Return the (X, Y) coordinate for the center point of the cell that contains the specified text.  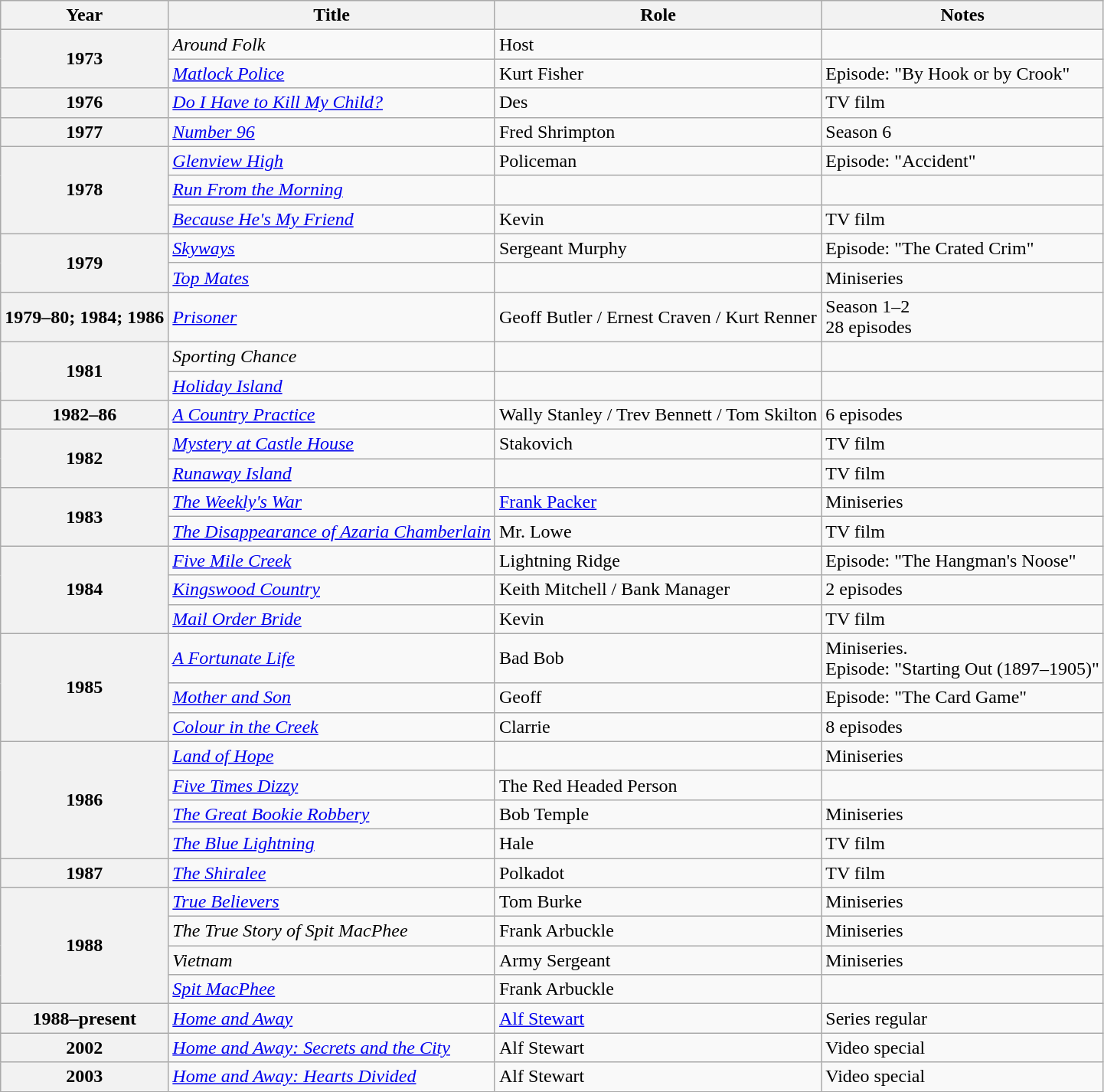
Clarrie (658, 727)
Host (658, 44)
Land of Hope (332, 756)
Season 6 (963, 132)
Around Folk (332, 44)
Polkadot (658, 872)
2003 (84, 1077)
Stakovich (658, 444)
A Fortunate Life (332, 659)
Geoff Butler / Ernest Craven / Kurt Renner (658, 317)
1987 (84, 872)
The Disappearance of Azaria Chamberlain (332, 531)
Episode: "The Hangman's Noose" (963, 561)
2 episodes (963, 590)
Number 96 (332, 132)
Holiday Island (332, 385)
Tom Burke (658, 902)
Top Mates (332, 277)
Lightning Ridge (658, 561)
Army Sergeant (658, 960)
The Blue Lightning (332, 843)
Episode: "The Crated Crim" (963, 248)
Fred Shrimpton (658, 132)
Policeman (658, 161)
Prisoner (332, 317)
1982 (84, 459)
Because He's My Friend (332, 219)
Mystery at Castle House (332, 444)
Mail Order Bride (332, 619)
8 episodes (963, 727)
1983 (84, 517)
Glenview High (332, 161)
Hale (658, 843)
1985 (84, 688)
1986 (84, 799)
The Shiralee (332, 872)
1979–80; 1984; 1986 (84, 317)
Series regular (963, 1018)
Title (332, 15)
Colour in the Creek (332, 727)
1979 (84, 263)
Five Times Dizzy (332, 785)
Bad Bob (658, 659)
1978 (84, 190)
Episode: "The Card Game" (963, 698)
Episode: "Accident" (963, 161)
Skyways (332, 248)
Home and Away (332, 1018)
2002 (84, 1048)
Des (658, 103)
The Red Headed Person (658, 785)
Home and Away: Hearts Divided (332, 1077)
Season 1–228 episodes (963, 317)
Kingswood Country (332, 590)
Spit MacPhee (332, 989)
1984 (84, 590)
Sergeant Murphy (658, 248)
Geoff (658, 698)
Year (84, 15)
True Believers (332, 902)
Bob Temple (658, 814)
Five Mile Creek (332, 561)
Miniseries.Episode: "Starting Out (1897–1905)" (963, 659)
Sporting Chance (332, 356)
Keith Mitchell / Bank Manager (658, 590)
Vietnam (332, 960)
Notes (963, 15)
Kurt Fisher (658, 74)
Home and Away: Secrets and the City (332, 1048)
Run From the Morning (332, 190)
Runaway Island (332, 473)
1976 (84, 103)
Matlock Police (332, 74)
A Country Practice (332, 415)
1988 (84, 946)
Mr. Lowe (658, 531)
Wally Stanley / Trev Bennett / Tom Skilton (658, 415)
Role (658, 15)
Mother and Son (332, 698)
6 episodes (963, 415)
1988–present (84, 1018)
Do I Have to Kill My Child? (332, 103)
1982–86 (84, 415)
Episode: "By Hook or by Crook" (963, 74)
The True Story of Spit MacPhee (332, 931)
1973 (84, 59)
1977 (84, 132)
The Great Bookie Robbery (332, 814)
1981 (84, 371)
Frank Packer (658, 502)
The Weekly's War (332, 502)
